From the cell containing the given text, extract its center point as (X, Y) coordinate. 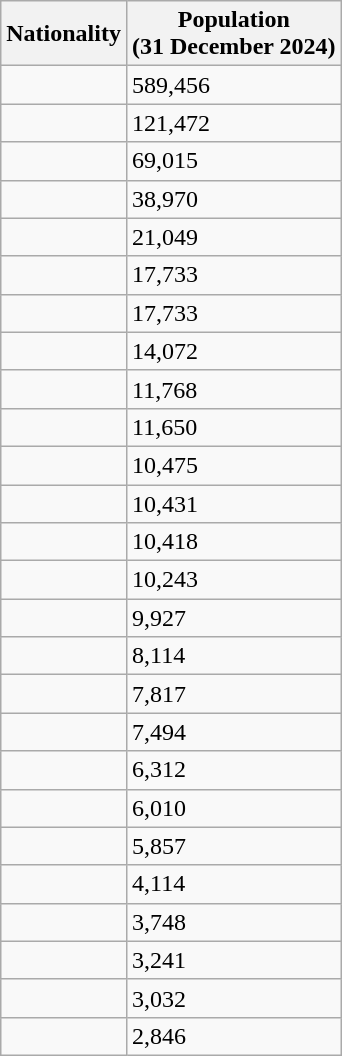
38,970 (234, 199)
589,456 (234, 85)
10,475 (234, 465)
2,846 (234, 1036)
6,010 (234, 808)
7,817 (234, 694)
7,494 (234, 732)
10,418 (234, 542)
11,768 (234, 389)
14,072 (234, 351)
6,312 (234, 770)
5,857 (234, 846)
10,431 (234, 503)
Nationality (64, 34)
3,032 (234, 998)
121,472 (234, 123)
Population(31 December 2024) (234, 34)
3,241 (234, 960)
10,243 (234, 580)
4,114 (234, 884)
11,650 (234, 427)
3,748 (234, 922)
69,015 (234, 161)
21,049 (234, 237)
9,927 (234, 618)
8,114 (234, 656)
